For the text-containing cell, return its midpoint in (x, y) coordinate format. 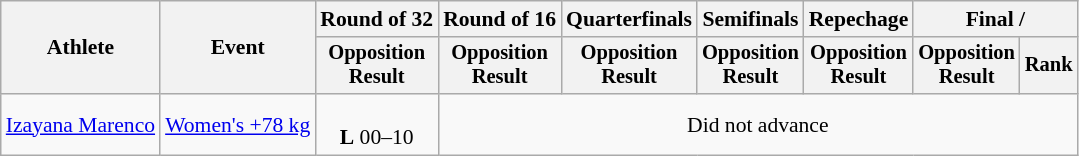
Izayana Marenco (80, 124)
Round of 32 (376, 19)
Athlete (80, 48)
Did not advance (758, 124)
Round of 16 (500, 19)
Final / (995, 19)
Quarterfinals (629, 19)
Repechage (859, 19)
Women's +78 kg (238, 124)
Semifinals (750, 19)
Event (238, 48)
Rank (1049, 66)
L 00–10 (376, 124)
